Identify which cell holds the provided text, then report its (x, y) central coordinate. 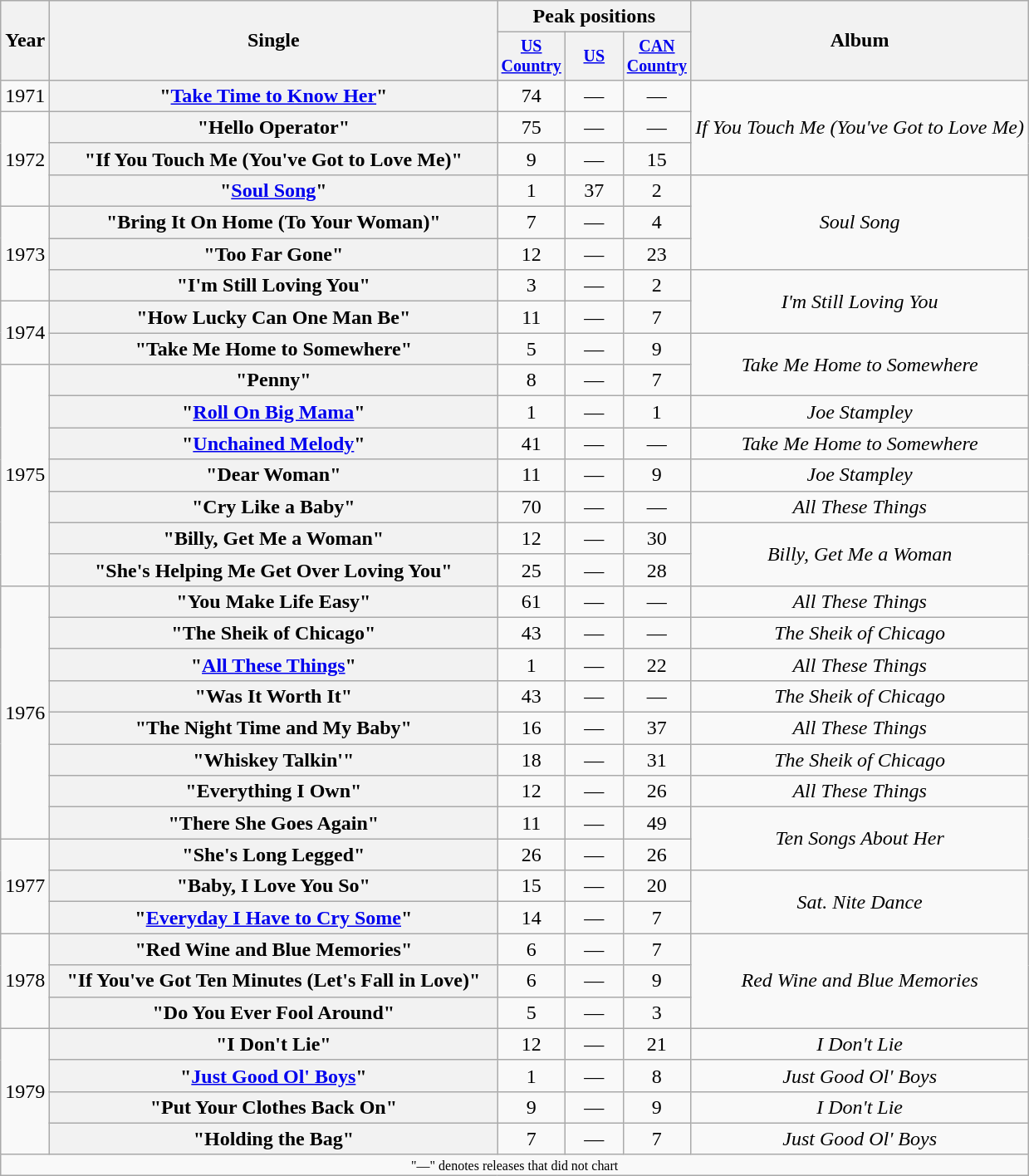
"Put Your Clothes Back On" (274, 1107)
"Cry Like a Baby" (274, 507)
1974 (25, 333)
Red Wine and Blue Memories (860, 981)
"Everyday I Have to Cry Some" (274, 918)
"Billy, Get Me a Woman" (274, 538)
Peak positions (595, 17)
"She's Long Legged" (274, 855)
Sat. Nite Dance (860, 902)
21 (657, 1044)
"—" denotes releases that did not chart (515, 1164)
"Too Far Gone" (274, 254)
"If You've Got Ten Minutes (Let's Fall in Love)" (274, 981)
61 (532, 601)
"If You Touch Me (You've Got to Love Me)" (274, 159)
14 (532, 918)
US (595, 56)
"Everything I Own" (274, 791)
16 (532, 728)
1975 (25, 475)
Billy, Get Me a Woman (860, 554)
Album (860, 41)
"Bring It On Home (To Your Woman)" (274, 223)
"Whiskey Talkin'" (274, 760)
"Unchained Melody" (274, 443)
"Take Time to Know Her" (274, 96)
Year (25, 41)
"Do You Ever Fool Around" (274, 1012)
30 (657, 538)
75 (532, 127)
"Hello Operator" (274, 127)
4 (657, 223)
"Roll On Big Mama" (274, 412)
"Red Wine and Blue Memories" (274, 949)
"The Night Time and My Baby" (274, 728)
"There She Goes Again" (274, 823)
31 (657, 760)
I'm Still Loving You (860, 301)
Soul Song (860, 222)
US Country (532, 56)
"Baby, I Love You So" (274, 886)
"I Don't Lie" (274, 1044)
28 (657, 570)
"Was It Worth It" (274, 696)
"Holding the Bag" (274, 1139)
1972 (25, 159)
74 (532, 96)
CAN Country (657, 56)
18 (532, 760)
1977 (25, 886)
1973 (25, 254)
23 (657, 254)
1971 (25, 96)
"You Make Life Easy" (274, 601)
"All These Things" (274, 664)
"The Sheik of Chicago" (274, 633)
If You Touch Me (You've Got to Love Me) (860, 127)
"She's Helping Me Get Over Loving You" (274, 570)
1976 (25, 712)
Single (274, 41)
22 (657, 664)
"Take Me Home to Somewhere" (274, 349)
41 (532, 443)
1978 (25, 981)
"Penny" (274, 380)
"Soul Song" (274, 190)
70 (532, 507)
20 (657, 886)
1979 (25, 1091)
"Just Good Ol' Boys" (274, 1076)
49 (657, 823)
Ten Songs About Her (860, 839)
"Dear Woman" (274, 475)
25 (532, 570)
"How Lucky Can One Man Be" (274, 317)
"I'm Still Loving You" (274, 286)
